Return (x, y) of the center of cell containing provided text 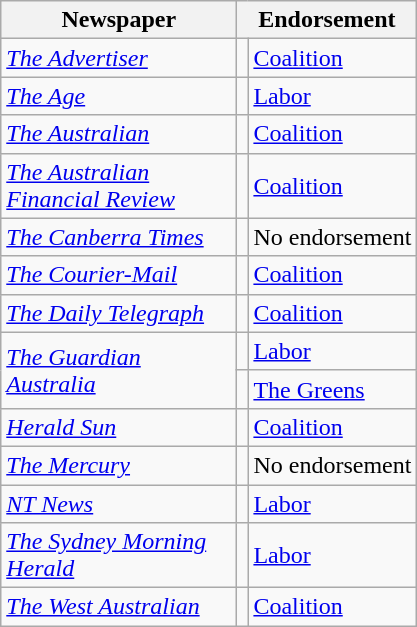
The Sydney Morning Herald (119, 556)
The Guardian Australia (119, 370)
The Mercury (119, 465)
The Australian (119, 134)
Newspaper (119, 20)
NT News (119, 503)
The Daily Telegraph (119, 313)
The Canberra Times (119, 237)
Endorsement (327, 20)
The Greens (332, 389)
The Courier-Mail (119, 275)
The Australian Financial Review (119, 186)
The West Australian (119, 607)
The Age (119, 96)
Herald Sun (119, 427)
The Advertiser (119, 58)
